Identify which cell holds the provided text, then report its (x, y) central coordinate. 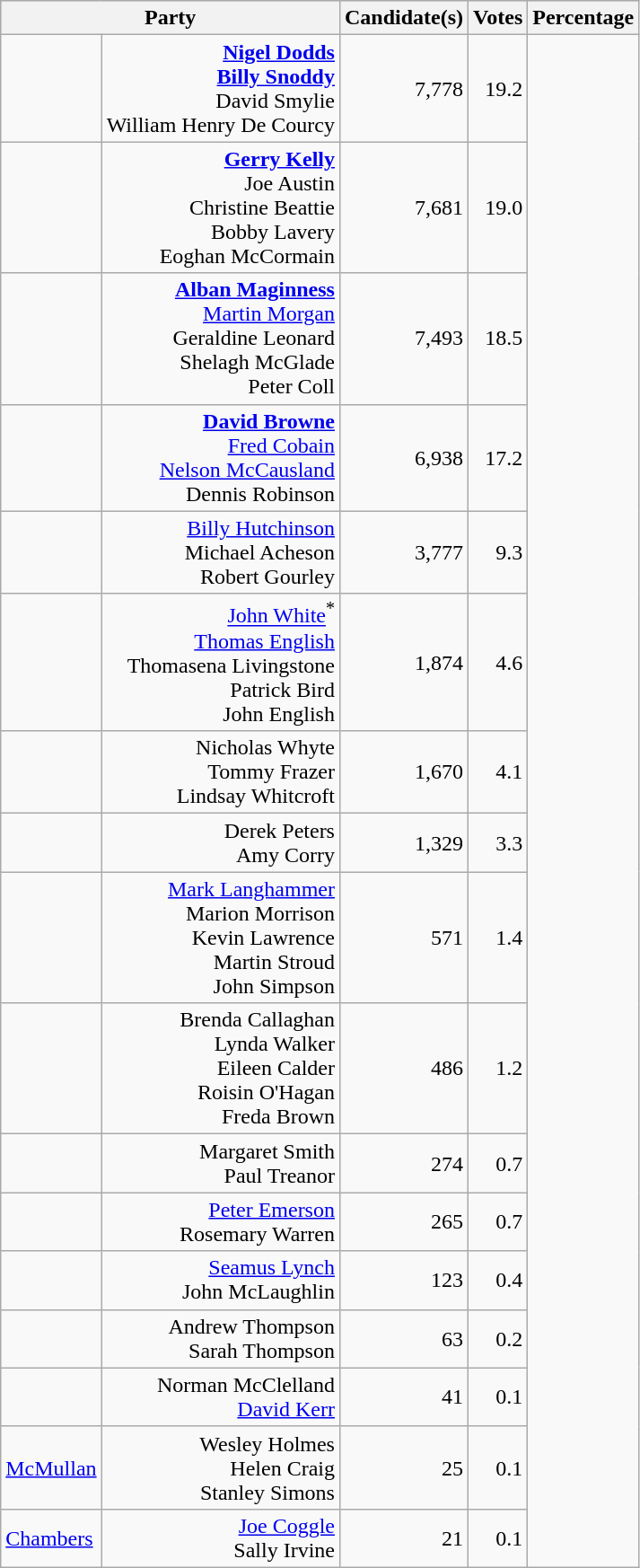
Wesley HolmesHelen CraigStanley Simons (221, 1467)
19.2 (498, 88)
7,493 (404, 339)
Candidate(s) (404, 18)
Norman McClellandDavid Kerr (221, 1397)
Gerry KellyJoe AustinChristine BeattieBobby LaveryEoghan McCormain (221, 207)
Percentage (583, 18)
41 (404, 1397)
0.4 (498, 1281)
Billy HutchinsonMichael AchesonRobert Gourley (221, 552)
17.2 (498, 458)
1.2 (498, 1069)
Nicholas WhyteTommy FrazerLindsay Whitcroft (221, 772)
David BrowneFred CobainNelson McCauslandDennis Robinson (221, 458)
Joe CoggleSally Irvine (221, 1537)
7,681 (404, 207)
Chambers (51, 1537)
3,777 (404, 552)
6,938 (404, 458)
571 (404, 938)
25 (404, 1467)
4.1 (498, 772)
19.0 (498, 207)
Votes (498, 18)
0.2 (498, 1338)
1,670 (404, 772)
9.3 (498, 552)
1,874 (404, 663)
Margaret SmithPaul Treanor (221, 1164)
Alban MaginnessMartin MorganGeraldine LeonardShelagh McGladePeter Coll (221, 339)
486 (404, 1069)
18.5 (498, 339)
123 (404, 1281)
Brenda CallaghanLynda WalkerEileen CalderRoisin O'HaganFreda Brown (221, 1069)
7,778 (404, 88)
274 (404, 1164)
265 (404, 1221)
1.4 (498, 938)
1,329 (404, 842)
63 (404, 1338)
Nigel DoddsBilly SnoddyDavid SmylieWilliam Henry De Courcy (221, 88)
21 (404, 1537)
McMullan (51, 1467)
Seamus LynchJohn McLaughlin (221, 1281)
Peter EmersonRosemary Warren (221, 1221)
3.3 (498, 842)
John White*Thomas EnglishThomasena LivingstonePatrick BirdJohn English (221, 663)
Derek PetersAmy Corry (221, 842)
Mark LanghammerMarion MorrisonKevin LawrenceMartin StroudJohn Simpson (221, 938)
Party (171, 18)
Andrew ThompsonSarah Thompson (221, 1338)
4.6 (498, 663)
